Capture the cell that displays the provided text and extract its [X, Y] central coordinate. 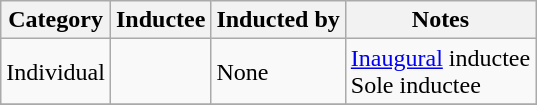
Inaugural inductee Sole inductee [440, 72]
Category [56, 20]
None [278, 72]
Inductee [160, 20]
Inducted by [278, 20]
Notes [440, 20]
Individual [56, 72]
